Output the (x, y) coordinate of the center of the cell containing the given text.  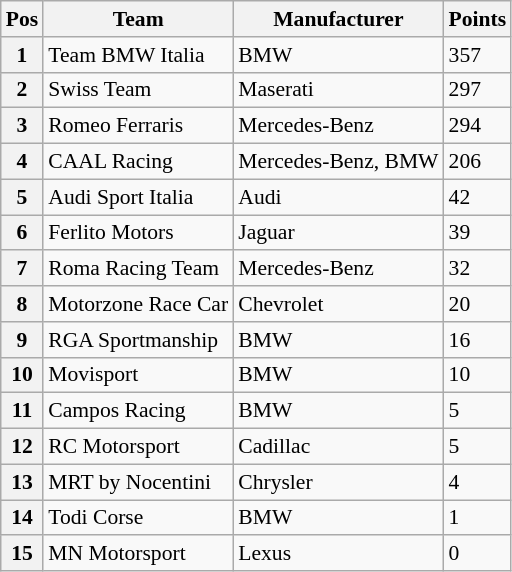
Team (138, 19)
Cadillac (338, 447)
297 (478, 90)
8 (22, 304)
Chevrolet (338, 304)
RGA Sportmanship (138, 340)
3 (22, 126)
9 (22, 340)
13 (22, 482)
Motorzone Race Car (138, 304)
Manufacturer (338, 19)
CAAL Racing (138, 162)
2 (22, 90)
Lexus (338, 554)
Campos Racing (138, 411)
Audi Sport Italia (138, 197)
20 (478, 304)
Ferlito Motors (138, 233)
11 (22, 411)
Movisport (138, 375)
Romeo Ferraris (138, 126)
294 (478, 126)
7 (22, 269)
Audi (338, 197)
Chrysler (338, 482)
Jaguar (338, 233)
RC Motorsport (138, 447)
15 (22, 554)
206 (478, 162)
MRT by Nocentini (138, 482)
16 (478, 340)
42 (478, 197)
14 (22, 518)
357 (478, 55)
32 (478, 269)
0 (478, 554)
Roma Racing Team (138, 269)
Pos (22, 19)
Team BMW Italia (138, 55)
Swiss Team (138, 90)
Todi Corse (138, 518)
12 (22, 447)
Mercedes-Benz, BMW (338, 162)
Maserati (338, 90)
39 (478, 233)
Points (478, 19)
6 (22, 233)
MN Motorsport (138, 554)
